Capture the cell that displays the provided text and extract its (X, Y) central coordinate. 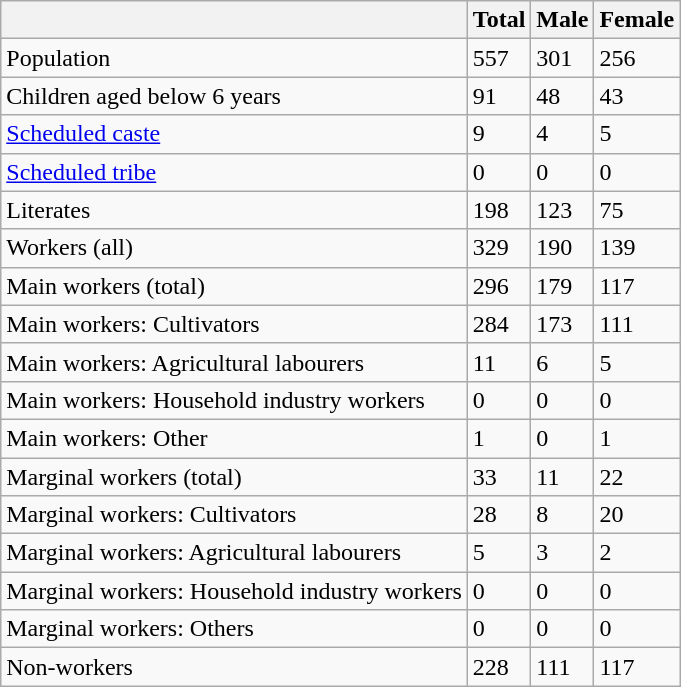
329 (499, 248)
Marginal workers (total) (234, 477)
8 (562, 515)
43 (637, 96)
9 (499, 134)
296 (499, 286)
20 (637, 515)
Female (637, 20)
Marginal workers: Agricultural labourers (234, 553)
Workers (all) (234, 248)
Population (234, 58)
Main workers: Cultivators (234, 324)
301 (562, 58)
22 (637, 477)
Main workers: Other (234, 438)
173 (562, 324)
75 (637, 210)
4 (562, 134)
Main workers: Household industry workers (234, 400)
557 (499, 58)
198 (499, 210)
Marginal workers: Cultivators (234, 515)
Male (562, 20)
6 (562, 362)
Marginal workers: Household industry workers (234, 591)
Literates (234, 210)
179 (562, 286)
91 (499, 96)
123 (562, 210)
Scheduled caste (234, 134)
33 (499, 477)
284 (499, 324)
Marginal workers: Others (234, 629)
Main workers: Agricultural labourers (234, 362)
256 (637, 58)
Total (499, 20)
2 (637, 553)
48 (562, 96)
3 (562, 553)
28 (499, 515)
Non-workers (234, 667)
Main workers (total) (234, 286)
228 (499, 667)
190 (562, 248)
Children aged below 6 years (234, 96)
139 (637, 248)
Scheduled tribe (234, 172)
